Identify which cell holds the provided text, then report its (X, Y) central coordinate. 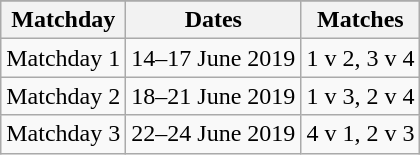
22–24 June 2019 (214, 134)
Dates (214, 20)
Matches (360, 20)
18–21 June 2019 (214, 96)
14–17 June 2019 (214, 58)
Matchday 3 (64, 134)
Matchday 2 (64, 96)
4 v 1, 2 v 3 (360, 134)
1 v 2, 3 v 4 (360, 58)
Matchday (64, 20)
Matchday 1 (64, 58)
1 v 3, 2 v 4 (360, 96)
